Return the (x, y) coordinate for the center point of the cell that contains the specified text.  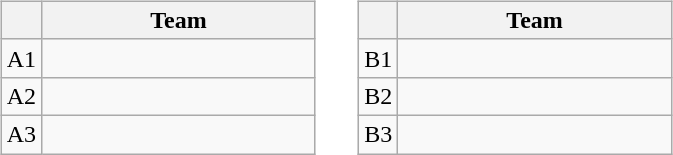
A2 (21, 96)
B3 (378, 134)
A3 (21, 134)
B1 (378, 58)
B2 (378, 96)
A1 (21, 58)
